Locate the cell with the specified text and output its [x, y] center coordinate. 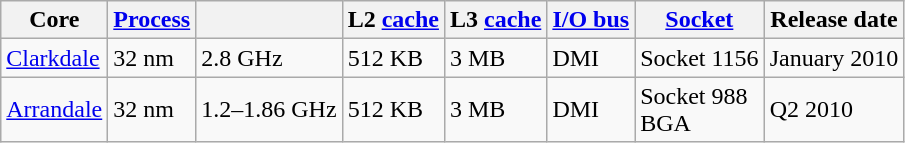
1.2–1.86 GHz [269, 110]
Clarkdale [54, 58]
L2 cache [393, 20]
Process [152, 20]
Socket [700, 20]
Socket 988BGA [700, 110]
I/O bus [591, 20]
Release date [834, 20]
Socket 1156 [700, 58]
Arrandale [54, 110]
Core [54, 20]
January 2010 [834, 58]
L3 cache [495, 20]
Q2 2010 [834, 110]
2.8 GHz [269, 58]
